Pinpoint the cell where the given text exists, returning its (X, Y) midpoint coordinate. 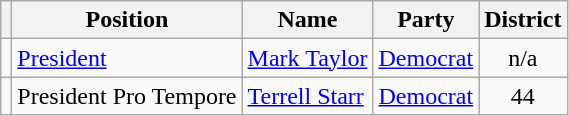
n/a (523, 58)
Name (308, 20)
President (127, 58)
Terrell Starr (308, 96)
44 (523, 96)
President Pro Tempore (127, 96)
Party (426, 20)
District (523, 20)
Position (127, 20)
Mark Taylor (308, 58)
